Determine the [x, y] coordinate at the center of the cell enclosing the given text.  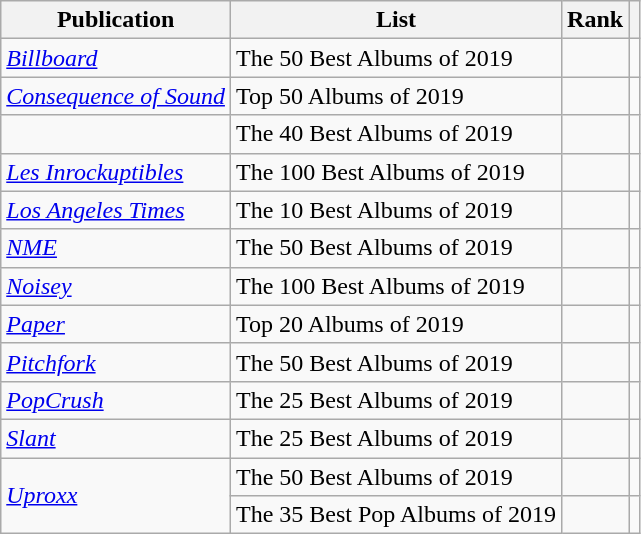
Slant [116, 438]
Noisey [116, 286]
Paper [116, 324]
Top 50 Albums of 2019 [396, 96]
Top 20 Albums of 2019 [396, 324]
Pitchfork [116, 362]
NME [116, 248]
Billboard [116, 58]
Los Angeles Times [116, 210]
The 40 Best Albums of 2019 [396, 134]
The 35 Best Pop Albums of 2019 [396, 515]
Les Inrockuptibles [116, 172]
The 10 Best Albums of 2019 [396, 210]
List [396, 20]
Consequence of Sound [116, 96]
PopCrush [116, 400]
Uproxx [116, 496]
Publication [116, 20]
Rank [596, 20]
